Pinpoint the cell where the given text exists, returning its [x, y] midpoint coordinate. 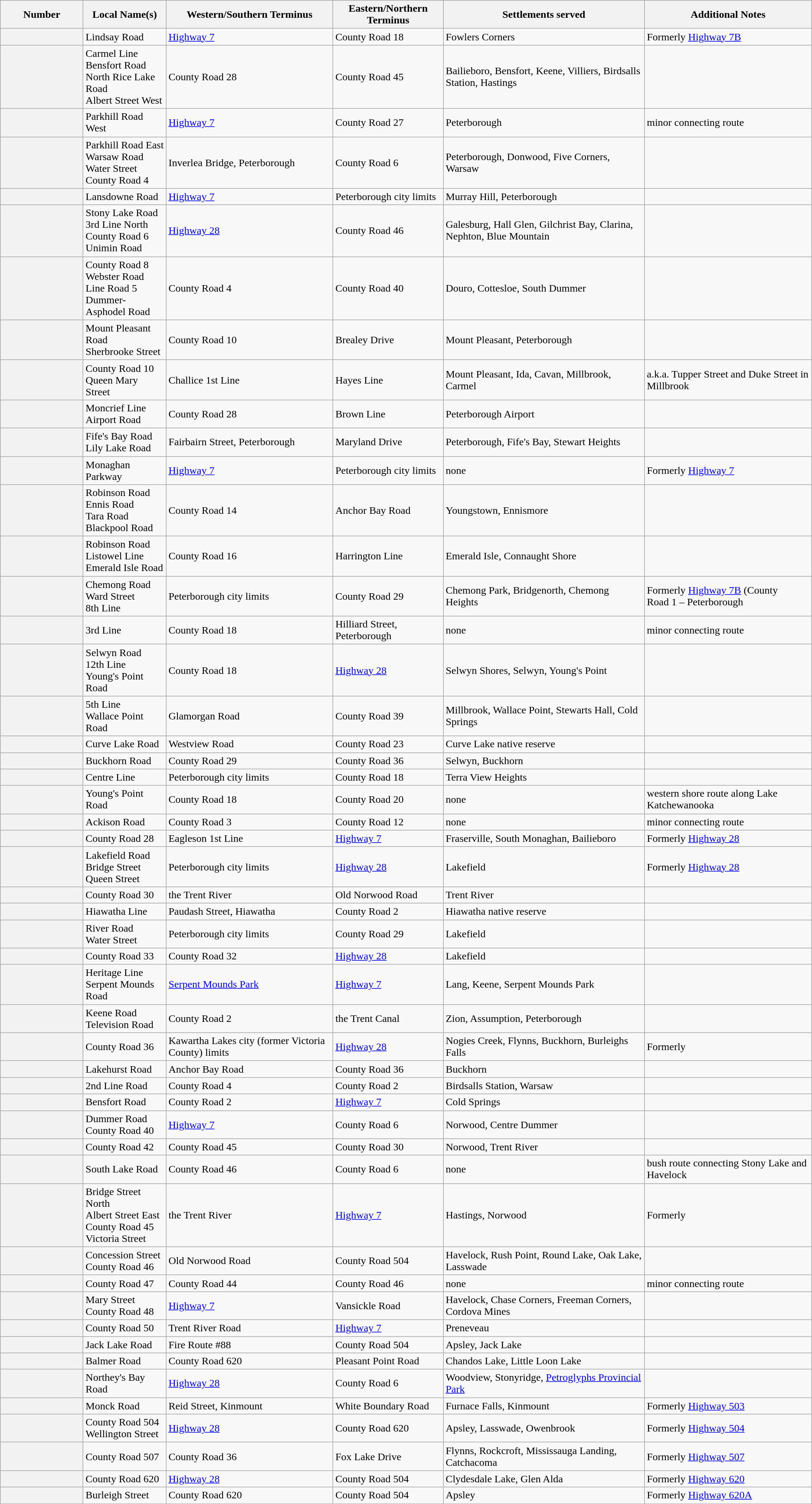
Buckhorn [544, 1069]
South Lake Road [125, 1169]
Harrington Line [388, 556]
Vansickle Road [388, 1305]
Youngstown, Ennismore [544, 510]
Mount Pleasant, Ida, Cavan, Millbrook, Carmel [544, 380]
Clydesdale Lake, Glen Alda [544, 1479]
Chandos Lake, Little Loon Lake [544, 1361]
Selwyn Shores, Selwyn, Young's Point [544, 670]
Jack Lake Road [125, 1345]
Norwood, Centre Dummer [544, 1125]
5th LineWallace Point Road [125, 716]
Burleigh Street [125, 1495]
Pleasant Point Road [388, 1361]
Kawartha Lakes city (former Victoria County) limits [250, 1047]
County Road 3 [250, 822]
Additional Notes [728, 15]
Preneveau [544, 1328]
Woodview, Stonyridge, Petroglyphs Provincial Park [544, 1383]
Furnace Falls, Kinmount [544, 1406]
Paudash Street, Hiawatha [250, 911]
Balmer Road [125, 1361]
Heritage LineSerpent Mounds Road [125, 985]
Havelock, Rush Point, Round Lake, Oak Lake, Lasswade [544, 1261]
Formerly Highway 507 [728, 1456]
County Road 32 [250, 956]
2nd Line Road [125, 1086]
Settlements served [544, 15]
County Road 20 [388, 799]
Hastings, Norwood [544, 1215]
County Road 23 [388, 744]
Apsley [544, 1495]
Centre Line [125, 777]
County Road 27 [388, 122]
County Road 507 [125, 1456]
Brown Line [388, 414]
Parkhill Road West [125, 122]
Mary StreetCounty Road 48 [125, 1305]
Hayes Line [388, 380]
Monck Road [125, 1406]
Monaghan Parkway [125, 470]
Formerly Highway 620 [728, 1479]
Hiawatha Line [125, 911]
Buckhorn Road [125, 761]
Selwyn Road12th LineYoung's Point Road [125, 670]
Flynns, Rockcroft, Mississauga Landing, Catchacoma [544, 1456]
Douro, Cottesloe, South Dummer [544, 288]
County Road 504Wellington Street [125, 1428]
Lakehurst Road [125, 1069]
Curve Lake native reserve [544, 744]
Lang, Keene, Serpent Mounds Park [544, 985]
Dummer RoadCounty Road 40 [125, 1125]
Selwyn, Buckhorn [544, 761]
Serpent Mounds Park [250, 985]
Mount Pleasant, Peterborough [544, 340]
Fowlers Corners [544, 37]
County Road 44 [250, 1283]
Apsley, Lasswade, Owenbrook [544, 1428]
bush route connecting Stony Lake and Havelock [728, 1169]
Galesburg, Hall Glen, Gilchrist Bay, Clarina, Nephton, Blue Mountain [544, 231]
Lakefield RoadBridge StreetQueen Street [125, 867]
Carmel LineBensfort RoadNorth Rice Lake RoadAlbert Street West [125, 77]
Birdsalls Station, Warsaw [544, 1086]
Peterborough [544, 122]
Hilliard Street, Peterborough [388, 630]
County Road 10 [250, 340]
Brealey Drive [388, 340]
Formerly Highway 7B (County Road 1 – Peterborough [728, 596]
Chemong RoadWard Street8th Line [125, 596]
County Road 12 [388, 822]
3rd Line [125, 630]
Emerald Isle, Connaught Shore [544, 556]
Fraserville, South Monaghan, Bailieboro [544, 838]
Robinson RoadEnnis RoadTara RoadBlackpool Road [125, 510]
Inverlea Bridge, Peterborough [250, 162]
Western/Southern Terminus [250, 15]
Norwood, Trent River [544, 1147]
Moncrief LineAirport Road [125, 414]
Eastern/Northern Terminus [388, 15]
Fife's Bay RoadLily Lake Road [125, 442]
Trent River Road [250, 1328]
Westview Road [250, 744]
County Road 47 [125, 1283]
Apsley, Jack Lake [544, 1345]
Formerly Highway 7 [728, 470]
Local Name(s) [125, 15]
Hiawatha native reserve [544, 911]
County Road 14 [250, 510]
Zion, Assumption, Peterborough [544, 1019]
Eagleson 1st Line [250, 838]
western shore route along Lake Katchewanooka [728, 799]
Stony Lake Road3rd Line NorthCounty Road 6Unimin Road [125, 231]
County Road 33 [125, 956]
County Road 8Webster RoadLine Road 5Dummer-Asphodel Road [125, 288]
Murray Hill, Peterborough [544, 197]
Nogies Creek, Flynns, Buckhorn, Burleighs Falls [544, 1047]
Formerly Highway 503 [728, 1406]
Fox Lake Drive [388, 1456]
Lindsay Road [125, 37]
County Road 42 [125, 1147]
Peterborough, Fife's Bay, Stewart Heights [544, 442]
County Road 50 [125, 1328]
Ackison Road [125, 822]
Havelock, Chase Corners, Freeman Corners, Cordova Mines [544, 1305]
Concession StreetCounty Road 46 [125, 1261]
Bailieboro, Bensfort, Keene, Villiers, Birdsalls Station, Hastings [544, 77]
Bensfort Road [125, 1102]
Lansdowne Road [125, 197]
Bridge Street North Albert Street EastCounty Road 45 Victoria Street [125, 1215]
Chemong Park, Bridgenorth, Chemong Heights [544, 596]
Keene RoadTelevision Road [125, 1019]
River RoadWater Street [125, 934]
Cold Springs [544, 1102]
Peterborough, Donwood, Five Corners, Warsaw [544, 162]
Reid Street, Kinmount [250, 1406]
Challice 1st Line [250, 380]
a.k.a. Tupper Street and Duke Street in Millbrook [728, 380]
County Road 39 [388, 716]
Formerly Highway 504 [728, 1428]
Mount Pleasant RoadSherbrooke Street [125, 340]
Formerly Highway 620A [728, 1495]
Number [42, 15]
Curve Lake Road [125, 744]
Parkhill Road East Warsaw RoadWater Street County Road 4 [125, 162]
County Road 16 [250, 556]
Maryland Drive [388, 442]
the Trent Canal [388, 1019]
Formerly Highway 7B [728, 37]
Peterborough Airport [544, 414]
County Road 10Queen Mary Street [125, 380]
Trent River [544, 895]
Fairbairn Street, Peterborough [250, 442]
Northey's Bay Road [125, 1383]
White Boundary Road [388, 1406]
Robinson RoadListowel LineEmerald Isle Road [125, 556]
Millbrook, Wallace Point, Stewarts Hall, Cold Springs [544, 716]
Glamorgan Road [250, 716]
Fire Route #88 [250, 1345]
Young's Point Road [125, 799]
County Road 40 [388, 288]
Terra View Heights [544, 777]
